Extract the (x, y) coordinate from the center of the cell holding the provided text.  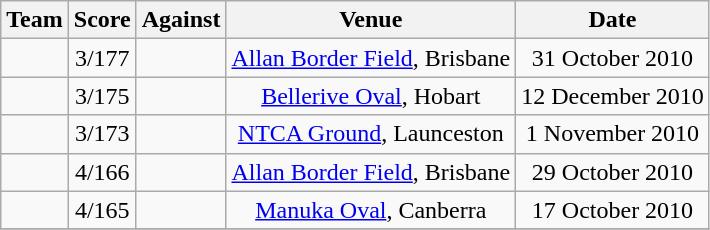
Bellerive Oval, Hobart (371, 96)
Date (613, 20)
Team (35, 20)
Venue (371, 20)
Score (102, 20)
4/165 (102, 210)
3/173 (102, 134)
Manuka Oval, Canberra (371, 210)
29 October 2010 (613, 172)
Against (181, 20)
31 October 2010 (613, 58)
4/166 (102, 172)
3/177 (102, 58)
1 November 2010 (613, 134)
NTCA Ground, Launceston (371, 134)
17 October 2010 (613, 210)
3/175 (102, 96)
12 December 2010 (613, 96)
